Pinpoint the cell where the given text exists, returning its [X, Y] midpoint coordinate. 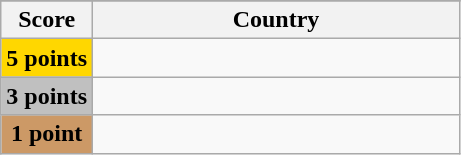
Score [47, 20]
5 points [47, 58]
1 point [47, 134]
Country [276, 20]
3 points [47, 96]
